Output the [x, y] coordinate of the center of the cell containing the given text.  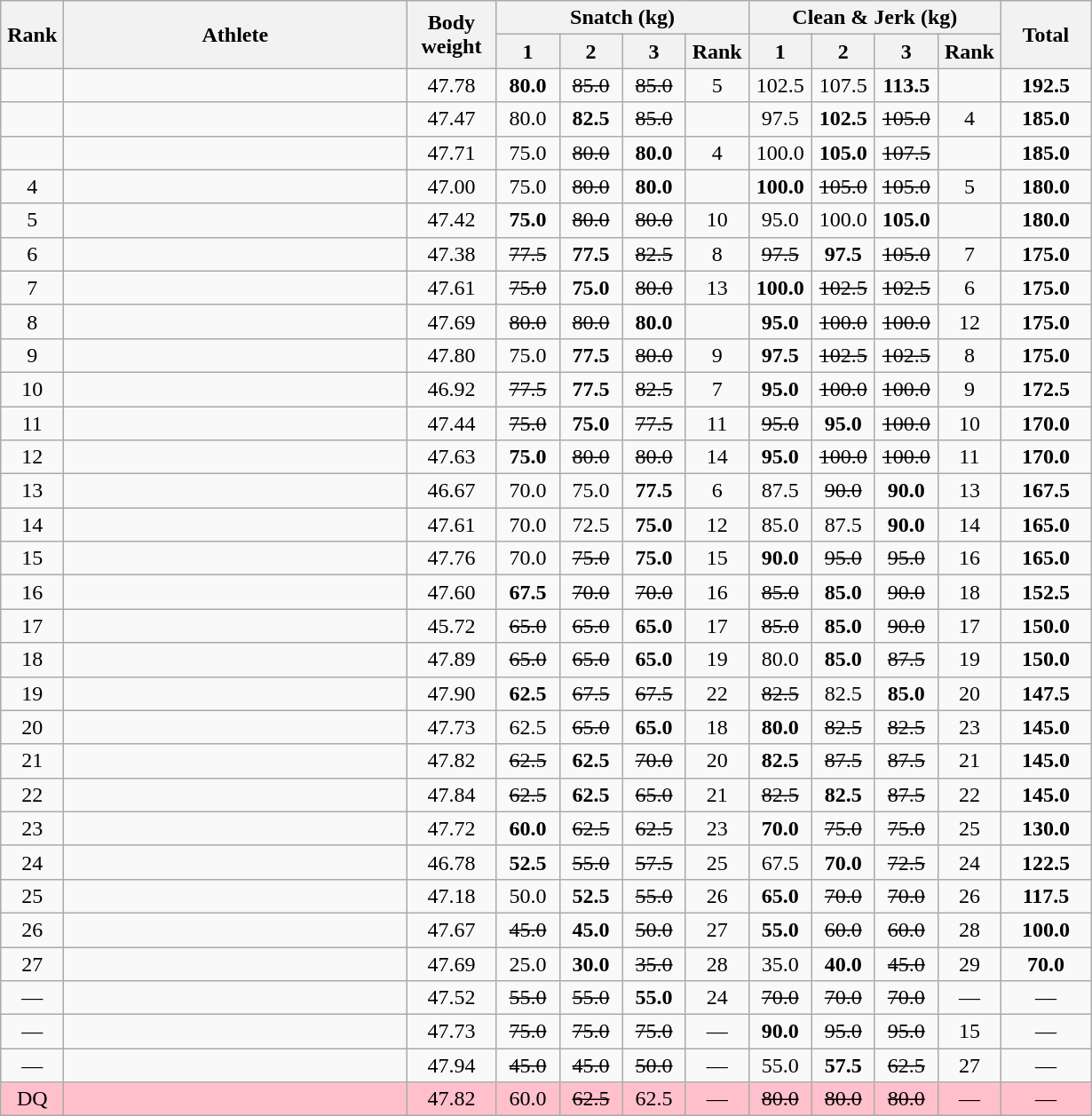
47.52 [451, 998]
117.5 [1046, 896]
47.63 [451, 457]
192.5 [1046, 85]
47.18 [451, 896]
47.90 [451, 693]
46.67 [451, 491]
47.38 [451, 254]
46.78 [451, 862]
Body weight [451, 35]
47.89 [451, 660]
29 [969, 963]
DQ [32, 1099]
167.5 [1046, 491]
47.80 [451, 355]
122.5 [1046, 862]
47.71 [451, 153]
47.72 [451, 828]
172.5 [1046, 389]
47.47 [451, 119]
47.44 [451, 423]
Athlete [235, 35]
113.5 [906, 85]
47.94 [451, 1065]
Clean & Jerk (kg) [874, 18]
152.5 [1046, 592]
47.60 [451, 592]
47.84 [451, 795]
47.67 [451, 930]
47.00 [451, 186]
45.72 [451, 626]
46.92 [451, 389]
130.0 [1046, 828]
40.0 [843, 963]
47.42 [451, 220]
47.76 [451, 558]
Snatch (kg) [622, 18]
30.0 [591, 963]
Total [1046, 35]
25.0 [527, 963]
47.78 [451, 85]
147.5 [1046, 693]
